From the cell containing the given text, extract its center point as (x, y) coordinate. 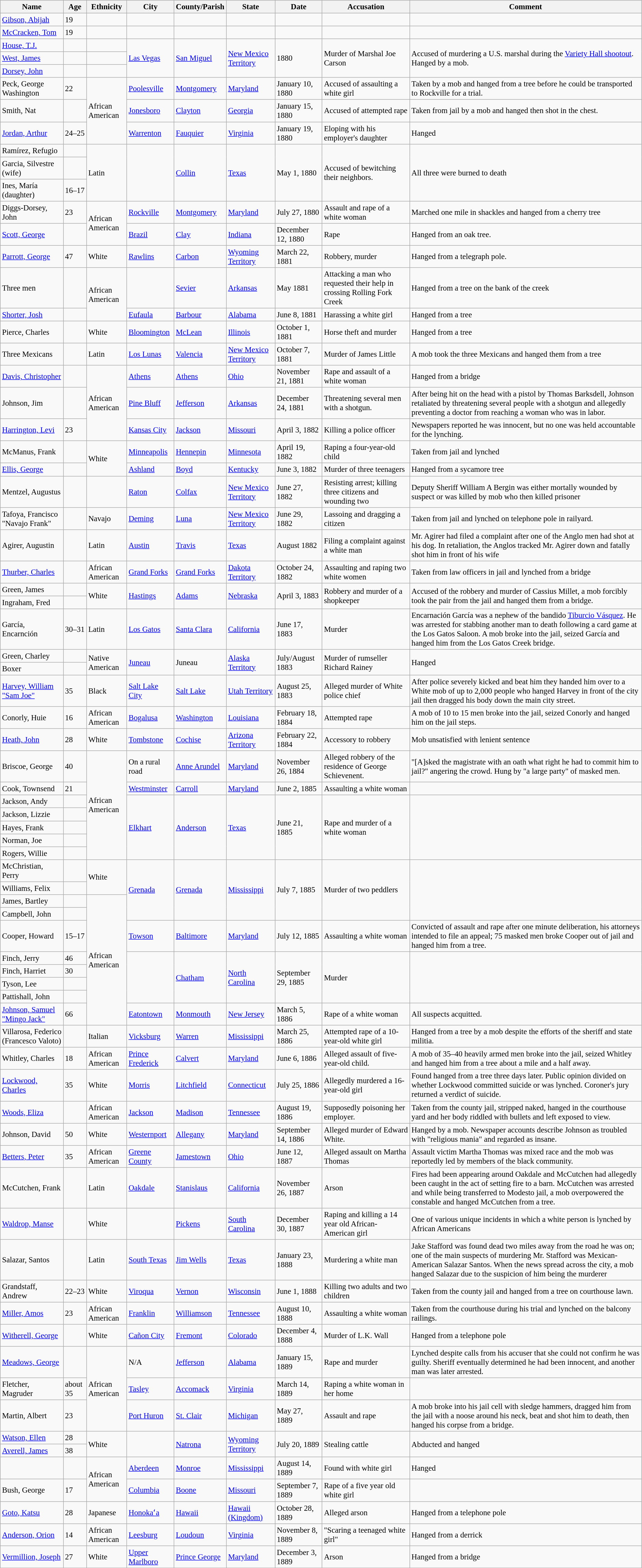
Gibson, Abijah (32, 20)
West, James (32, 58)
January 15, 1889 (299, 1362)
Bloomington (150, 332)
Indiana (250, 234)
Hanged from a tree on the bank of the creek (526, 288)
Hanged from an oak tree. (526, 234)
Franklin (150, 1313)
Averell, James (32, 1451)
about 35 (75, 1389)
Loudoun (200, 1534)
June 27, 1882 (299, 492)
Martin, Albert (32, 1416)
Ethnicity (107, 7)
24–25 (75, 133)
Accused of bewitching their neighbors. (366, 173)
Carbon (200, 256)
Louisiana (250, 718)
Taken by a mob and hanged from a tree before he could be transported to Rockville for a trial. (526, 88)
Harassing a white girl (366, 315)
April 3, 1883 (299, 596)
Japanese (107, 1512)
July/August 1883 (299, 662)
Tasley (150, 1389)
March 25, 1886 (299, 1036)
Eloping with his employer's daughter (366, 133)
Murder of two peddlers (366, 890)
Resisting arrest; killing three citizens and wounding two (366, 492)
17 (75, 1491)
September 7, 1889 (299, 1491)
Austin (150, 545)
August 1882 (299, 545)
A mob of 10 to 15 men broke into the jail, seized Conorly and hanged him on the jail steps. (526, 718)
Johnson, David (32, 1134)
McManus, Frank (32, 452)
County/Parish (200, 7)
Finch, Harriet (32, 971)
Elkhart (150, 827)
Greene County (150, 1156)
Assaulting and raping two white women (366, 572)
March 5, 1886 (299, 1014)
Alleged murder of White police chief (366, 691)
Whitley, Charles (32, 1059)
Raping a white woman in her home (366, 1389)
Newspapers reported he was innocent, but no one was held accountable for the lynching. (526, 430)
Anne Arundel (200, 767)
16–17 (75, 190)
46 (75, 958)
Clayton (200, 111)
McCutchen, Frank (32, 1188)
August 25, 1883 (299, 691)
Barbour (200, 315)
Heath, John (32, 740)
Connecticut (250, 1086)
June 3, 1882 (299, 470)
Eufaula (150, 315)
Jackson, Andy (32, 801)
Betters, Peter (32, 1156)
Ingraham, Fred (32, 602)
Viroqua (150, 1291)
Westernport (150, 1134)
Allegedly murdered a 16-year-old girl (366, 1086)
Honokaʻa (150, 1512)
Boone (200, 1491)
Arizona Territory (250, 740)
Minneapolis (150, 452)
Ramírez, Refugio (32, 150)
Hanged from a telegraph pole. (526, 256)
Allegany (200, 1134)
Stanislaus (200, 1188)
November 26, 1887 (299, 1188)
January 23, 1888 (299, 1260)
Sevier (200, 288)
June 6, 1886 (299, 1059)
Natrona (200, 1444)
Johnson, Jim (32, 403)
Black (107, 691)
Kentucky (250, 470)
Cochise (200, 740)
Upper Marlboro (150, 1557)
Comment (526, 7)
Tombstone (150, 740)
Peck, George Washington (32, 88)
Thurber, Charles (32, 572)
14 (75, 1534)
Hanged from a sycamore tree (526, 470)
Travis (200, 545)
Hanged by a mob. Newspaper accounts describe Johnson as troubled with "religious mania" and regarded as insane. (526, 1134)
Hanged from a derrick (526, 1534)
October 28, 1889 (299, 1512)
January 15, 1880 (299, 111)
August 19, 1886 (299, 1112)
Brazil (150, 234)
September 14, 1886 (299, 1134)
North Carolina (250, 977)
Rogers, Willie (32, 853)
Accusation (366, 7)
Taken from jail and lynched on telephone pole in railyard. (526, 519)
Fremont (200, 1336)
Taken from the county jail, stripped naked, hanged in the courthouse yard and her body riddled with bullets and left exposed to view. (526, 1112)
Oakdale (150, 1188)
Taken from jail and lynched (526, 452)
47 (75, 256)
City (150, 7)
Attacking a man who requested their help in crossing Rolling Fork Creek (366, 288)
Assault and rape (366, 1416)
Robbery, murder (366, 256)
Shorter, Josh (32, 315)
Salt Lake City (150, 691)
Towson (150, 936)
Columbia (150, 1491)
January 10, 1880 (299, 88)
July 20, 1889 (299, 1444)
Las Vegas (150, 58)
Rockville (150, 212)
Jordan, Arthur (32, 133)
August 10, 1888 (299, 1313)
40 (75, 767)
Colorado (250, 1336)
N/A (150, 1362)
September 29, 1885 (299, 977)
June 17, 1883 (299, 629)
July 7, 1885 (299, 890)
December 24, 1881 (299, 403)
South Carolina (250, 1224)
Garcia, Silvestre (wife) (32, 168)
Ashland (150, 470)
21 (75, 789)
Accused of murdering a U.S. marshal during the Variety Hall shootout. Hanged by a mob. (526, 58)
Rape and murder (366, 1362)
Los Gatos (150, 629)
Cooper, Howard (32, 936)
Williamson (200, 1313)
Scott, George (32, 234)
Accused of assaulting a white girl (366, 88)
Hawaii (200, 1512)
June 1, 1888 (299, 1291)
Three Mexicans (32, 354)
Accessory to robbery (366, 740)
Assault and rape of a white woman (366, 212)
Taken from jail by a mob and hanged then shot in the chest. (526, 111)
Grandstaff, Andrew (32, 1291)
30–31 (75, 629)
Hennepin (200, 452)
November 8, 1889 (299, 1534)
Ellis, George (32, 470)
Tafoya, Francisco "Navajo Frank" (32, 519)
Rape (366, 234)
Attempted rape (366, 718)
Tyson, Lee (32, 984)
South Texas (150, 1260)
Murder of rumseller Richard Rainey (366, 662)
Age (75, 7)
Baltimore (200, 936)
McChristian, Perry (32, 870)
Deputy Sheriff William A Bergin was either mortally wounded by suspect or was killed by mob who then killed prisoner (526, 492)
Prince George (200, 1557)
July 25, 1886 (299, 1086)
66 (75, 1014)
McCracken, Tom (32, 33)
Finch, Jerry (32, 958)
Diggs-Dorsey, John (32, 212)
June 2, 1885 (299, 789)
McLean (200, 332)
Navajo (107, 519)
Found with white girl (366, 1468)
Name (32, 7)
Assault victim Martha Thomas was mixed race and the mob was reportedly led by members of the black community. (526, 1156)
Clay (200, 234)
Deming (150, 519)
50 (75, 1134)
Lassoing and dragging a citizen (366, 519)
October 24, 1882 (299, 572)
Green, Charley (32, 656)
30 (75, 971)
Raping and killing a 14 year old African-American girl (366, 1224)
Morris (150, 1086)
Johnson, Samuel "Mingo Jack" (32, 1014)
38 (75, 1451)
Briscoe, George (32, 767)
Rape and murder of a white woman (366, 827)
On a rural road (150, 767)
James, Bartley (32, 901)
November 21, 1881 (299, 376)
Native American (107, 662)
Madison (200, 1112)
Watson, Ellen (32, 1438)
Woods, Eliza (32, 1112)
Poolesville (150, 88)
Abducted and hanged (526, 1444)
Parrott, George (32, 256)
All three were burned to death (526, 173)
Monroe (200, 1468)
Hastings (150, 596)
Waldrop, Manse (32, 1224)
Adams (200, 596)
Alleged robbery of the residence of George Schievenent. (366, 767)
Jim Wells (200, 1260)
Fletcher, Magruder (32, 1389)
Alleged assault on Martha Thomas (366, 1156)
Colfax (200, 492)
Port Huron (150, 1416)
May 27, 1889 (299, 1416)
Georgia (250, 111)
Murder of Marshal Joe Carson (366, 58)
Williams, Felix (32, 888)
27 (75, 1557)
Robbery and murder of a shopkeeper (366, 596)
Murder of three teenagers (366, 470)
Monmouth (200, 1014)
Hawaii (Kingdom) (250, 1512)
December 4, 1888 (299, 1336)
March 14, 1889 (299, 1389)
Witherell, George (32, 1336)
July 27, 1880 (299, 212)
Alaska Territory (250, 662)
Luna (200, 519)
Murder of James Little (366, 354)
January 19, 1880 (299, 133)
Horse theft and murder (366, 332)
Taken from the courthouse during his trial and lynched on the balcony railings. (526, 1313)
July 12, 1885 (299, 936)
Accused of attempted rape (366, 111)
Cook, Townsend (32, 789)
Illinois (250, 332)
All suspects acquitted. (526, 1014)
Smith, Nat (32, 111)
Agirer, Augustin (32, 545)
February 22, 1884 (299, 740)
Litchfield (200, 1086)
Pickens (200, 1224)
Michigan (250, 1416)
Rape of a white woman (366, 1014)
Harvey, William "Sam Joe" (32, 691)
December 30, 1887 (299, 1224)
Alleged assault of five-year-old child. (366, 1059)
Jonesboro (150, 111)
Taken from the county jail and hanged from a tree on courthouse lawn. (526, 1291)
Hayes, Frank (32, 828)
One of various unique incidents in which a white person is lynched by African Americans (526, 1224)
Harrington, Levi (32, 430)
Date (299, 7)
Valencia (200, 354)
November 26, 1884 (299, 767)
Mentzel, Augustus (32, 492)
Collin (200, 173)
Cañon City (150, 1336)
Anderson, Orion (32, 1534)
Killing a police officer (366, 430)
18 (75, 1059)
1880 (299, 58)
Three men (32, 288)
March 22, 1881 (299, 256)
April 19, 1882 (299, 452)
Taken from law officers in jail and lynched from a bridge (526, 572)
Anderson (200, 827)
Norman, Joe (32, 840)
Villarosa, Federico (Francesco Valoto) (32, 1036)
"[A]sked the magistrate with an oath what right he had to commit him to jail?" angering the crowd. Hung by "a large party" of masked men. (526, 767)
Murder of L.K. Wall (366, 1336)
Italian (107, 1036)
Miller, Amos (32, 1313)
A mob of 35–40 heavily armed men broke into the jail, seized Whitley and hanged him from a tree about a mile and a half away. (526, 1059)
April 3, 1882 (299, 430)
22–23 (75, 1291)
Threatening several men with a shotgun. (366, 403)
Goto, Katsu (32, 1512)
New Jersey (250, 1014)
Vernon (200, 1291)
Mob unsatisfied with lenient sentence (526, 740)
June 29, 1882 (299, 519)
October 1, 1881 (299, 332)
Santa Clara (200, 629)
Minnesota (250, 452)
Jamestown (200, 1156)
State (250, 7)
Eatontown (150, 1014)
Salt Lake (200, 691)
December 3, 1889 (299, 1557)
Jackson, Lizzie (32, 814)
Rawlins (150, 256)
May 1, 1880 (299, 173)
San Miguel (200, 58)
16 (75, 718)
Stealing cattle (366, 1444)
Ines, María (daughter) (32, 190)
Pierce, Charles (32, 332)
Accomack (200, 1389)
Westminster (150, 789)
Supposedly poisoning her employer. (366, 1112)
Rape of a five year old white girl (366, 1491)
Bush, George (32, 1491)
Murdering a white man (366, 1260)
Bogalusa (150, 718)
Wisconsin (250, 1291)
May 1881 (299, 288)
Boxer (32, 669)
"Scaring a teenaged white girl" (366, 1534)
House, T.J. (32, 46)
22 (75, 88)
Dakota Territory (250, 572)
Alleged arson (366, 1512)
Raping a four-year-old child (366, 452)
Green, James (32, 590)
Rape and assault of a white woman (366, 376)
Conorly, Huie (32, 718)
June 12, 1887 (299, 1156)
Killing two adults and two children (366, 1291)
Dorsey, John (32, 71)
February 18, 1884 (299, 718)
Vermillion, Joseph (32, 1557)
Vicksburg (150, 1036)
A mob took the three Mexicans and hanged them from a tree (526, 354)
Meadows, George (32, 1362)
Calvert (200, 1059)
Pine Bluff (150, 403)
June 21, 1885 (299, 827)
Washington (200, 718)
Lockwood, Charles (32, 1086)
Attempted rape of a 10-year-old white girl (366, 1036)
Kansas City (150, 430)
Los Lunas (150, 354)
Hanged from a tree by a mob despite the efforts of the sheriff and state militia. (526, 1036)
15–17 (75, 936)
June 8, 1881 (299, 315)
Pattishall, John (32, 997)
Alleged murder of Edward White. (366, 1134)
December 12, 1880 (299, 234)
Chatham (200, 977)
Filing a complaint against a white man (366, 545)
Davis, Christopher (32, 376)
Salazar, Santos (32, 1260)
Nebraska (250, 596)
St. Clair (200, 1416)
Carroll (200, 789)
García, Encarnción (32, 629)
Marched one mile in shackles and hanged from a cherry tree (526, 212)
Warren (200, 1036)
Prince Frederick (150, 1059)
August 14, 1889 (299, 1468)
Accused of the robbery and murder of Cassius Millet, a mob forcibly took the pair from the jail and hanged them from a bridge. (526, 596)
Campbell, John (32, 914)
Raton (150, 492)
Aberdeen (150, 1468)
Fauquier (200, 133)
Boyd (200, 470)
Utah Territory (250, 691)
Leesburg (150, 1534)
October 7, 1881 (299, 354)
Warrenton (150, 133)
